Identify which cell holds the provided text, then report its [x, y] central coordinate. 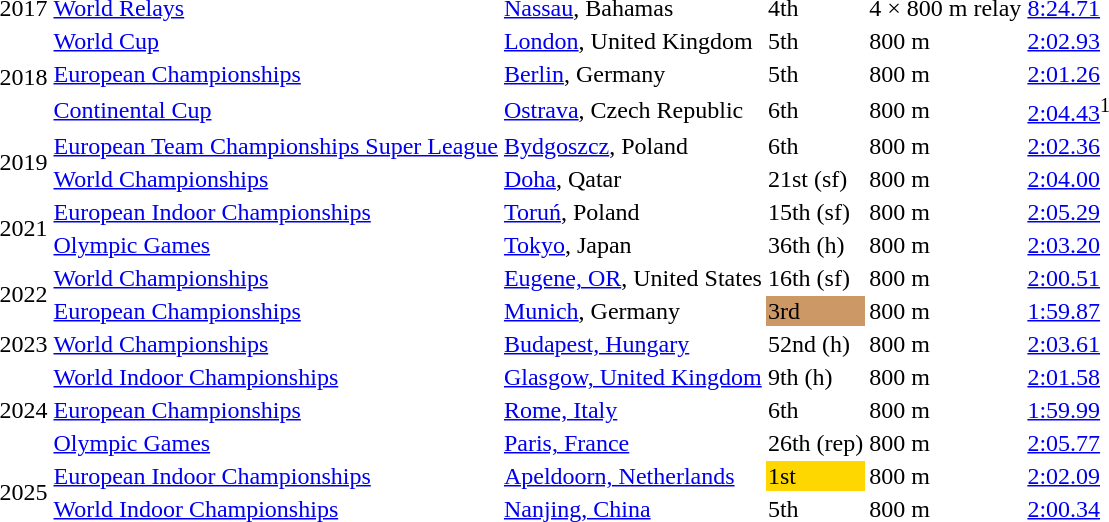
21st (sf) [815, 179]
London, United Kingdom [632, 41]
1st [815, 476]
26th (rep) [815, 443]
Ostrava, Czech Republic [632, 110]
World Indoor Championships [276, 377]
36th (h) [815, 245]
16th (sf) [815, 278]
Glasgow, United Kingdom [632, 377]
Berlin, Germany [632, 74]
Munich, Germany [632, 311]
Doha, Qatar [632, 179]
Paris, France [632, 443]
Rome, Italy [632, 410]
Toruń, Poland [632, 212]
Budapest, Hungary [632, 344]
52nd (h) [815, 344]
15th (sf) [815, 212]
Tokyo, Japan [632, 245]
Bydgoszcz, Poland [632, 146]
Continental Cup [276, 110]
Apeldoorn, Netherlands [632, 476]
9th (h) [815, 377]
Eugene, OR, United States [632, 278]
World Cup [276, 41]
European Team Championships Super League [276, 146]
3rd [815, 311]
